Output the [x, y] coordinate of the center of the cell containing the given text.  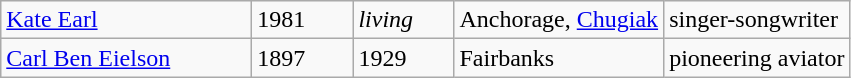
living [404, 20]
1929 [404, 58]
1981 [302, 20]
Anchorage, Chugiak [559, 20]
1897 [302, 58]
pioneering aviator [757, 58]
Fairbanks [559, 58]
Carl Ben Eielson [126, 58]
singer-songwriter [757, 20]
Kate Earl [126, 20]
